Scan for the cell matching the given text and deliver its [x, y] coordinate at center. 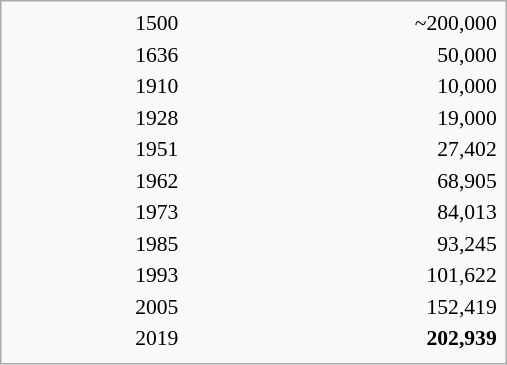
2019 [94, 338]
1951 [94, 149]
1985 [94, 243]
1993 [94, 275]
202,939 [340, 338]
84,013 [340, 212]
1910 [94, 86]
~200,000 [340, 23]
27,402 [340, 149]
68,905 [340, 180]
1636 [94, 54]
19,000 [340, 117]
93,245 [340, 243]
152,419 [340, 306]
50,000 [340, 54]
1962 [94, 180]
101,622 [340, 275]
1500 [94, 23]
1928 [94, 117]
10,000 [340, 86]
2005 [94, 306]
1973 [94, 212]
